Locate the cell with the specified text and output its (X, Y) center coordinate. 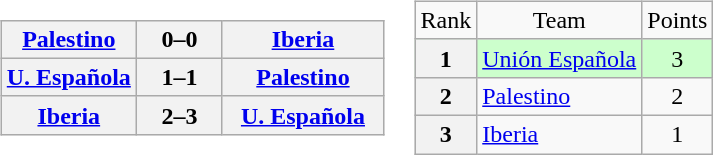
Rank (446, 20)
2–3 (179, 115)
0–0 (179, 39)
Team (560, 20)
Points (678, 20)
1–1 (179, 77)
Unión Española (560, 58)
